Return (X, Y) of the center of cell containing provided text 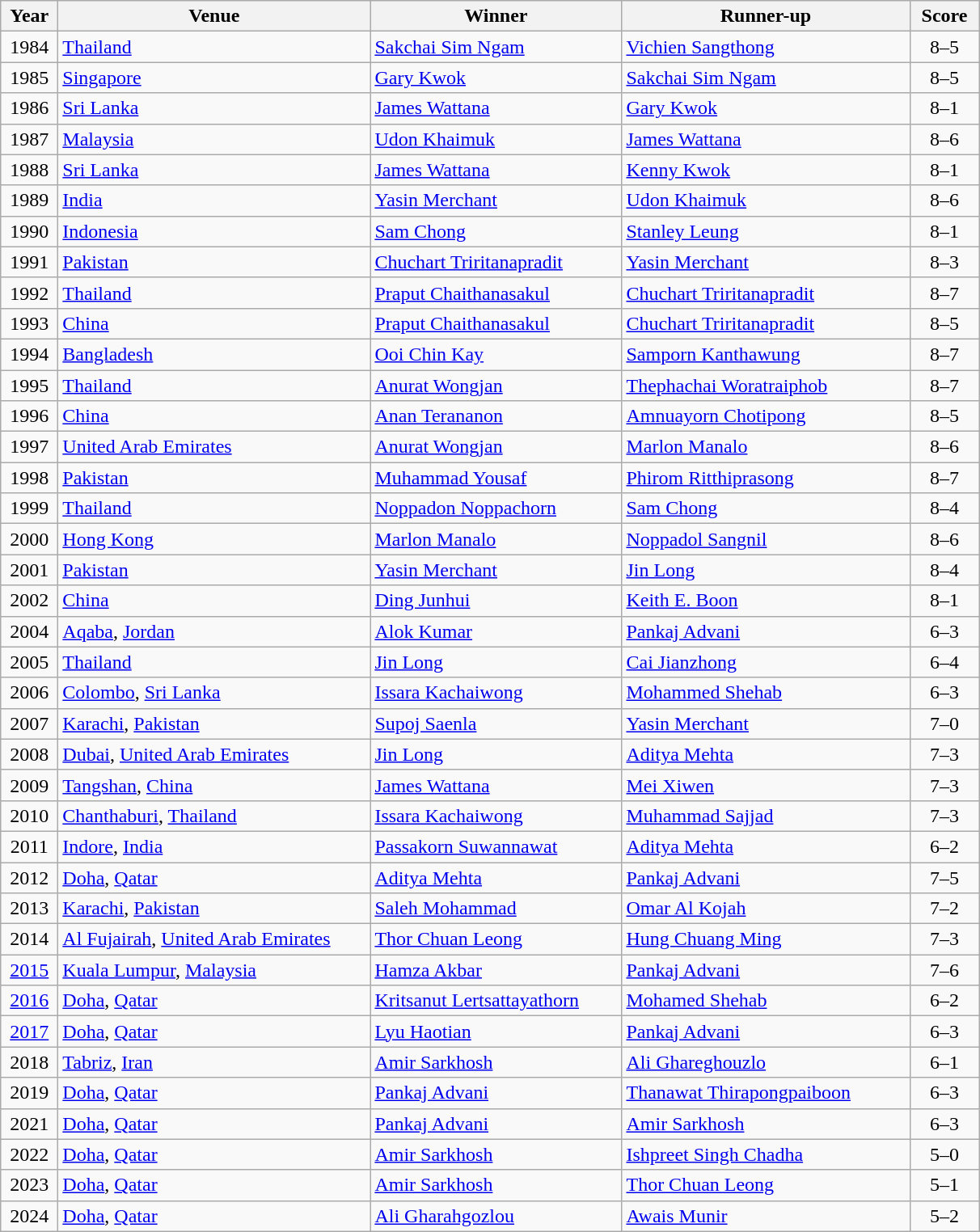
2022 (29, 1154)
2017 (29, 1032)
Al Fujairah, United Arab Emirates (214, 939)
Alok Kumar (496, 631)
7–5 (944, 877)
7–0 (944, 724)
5–0 (944, 1154)
Kenny Kwok (766, 170)
Passakorn Suwannawat (496, 846)
Supoj Saenla (496, 724)
Thanawat Thirapongpaiboon (766, 1093)
Indore, India (214, 846)
Stanley Leung (766, 231)
Hong Kong (214, 539)
1998 (29, 478)
Winner (496, 16)
1996 (29, 416)
2010 (29, 816)
1992 (29, 293)
5–1 (944, 1185)
Ding Junhui (496, 601)
2004 (29, 631)
Dubai, United Arab Emirates (214, 754)
Kuala Lumpur, Malaysia (214, 970)
1984 (29, 47)
2000 (29, 539)
Tangshan, China (214, 785)
Chanthaburi, Thailand (214, 816)
Noppadol Sangnil (766, 539)
India (214, 200)
2007 (29, 724)
1985 (29, 78)
Ishpreet Singh Chadha (766, 1154)
2012 (29, 877)
2021 (29, 1124)
Mohammed Shehab (766, 693)
Ali Gharahgozlou (496, 1216)
2015 (29, 970)
Omar Al Kojah (766, 909)
Score (944, 16)
Hung Chuang Ming (766, 939)
2019 (29, 1093)
Aqaba, Jordan (214, 631)
Year (29, 16)
Anan Terananon (496, 416)
7–6 (944, 970)
Mei Xiwen (766, 785)
Noppadon Noppachorn (496, 508)
1991 (29, 262)
7–2 (944, 909)
Mohamed Shehab (766, 1001)
6–1 (944, 1062)
2005 (29, 662)
1995 (29, 386)
1997 (29, 447)
Thephachai Woratraiphob (766, 386)
Ali Ghareghouzlo (766, 1062)
Indonesia (214, 231)
1993 (29, 323)
Vichien Sangthong (766, 47)
Ooi Chin Kay (496, 354)
1987 (29, 139)
1999 (29, 508)
1988 (29, 170)
Muhammad Yousaf (496, 478)
Lyu Haotian (496, 1032)
6–4 (944, 662)
1994 (29, 354)
Phirom Ritthiprasong (766, 478)
1989 (29, 200)
Singapore (214, 78)
8–3 (944, 262)
Amnuayorn Chotipong (766, 416)
2018 (29, 1062)
Kritsanut Lertsattayathorn (496, 1001)
2024 (29, 1216)
2008 (29, 754)
2001 (29, 570)
2011 (29, 846)
Keith E. Boon (766, 601)
Hamza Akbar (496, 970)
Venue (214, 16)
Runner-up (766, 16)
1990 (29, 231)
2006 (29, 693)
United Arab Emirates (214, 447)
Muhammad Sajjad (766, 816)
Bangladesh (214, 354)
2016 (29, 1001)
Cai Jianzhong (766, 662)
Saleh Mohammad (496, 909)
Colombo, Sri Lanka (214, 693)
2023 (29, 1185)
Malaysia (214, 139)
1986 (29, 108)
Samporn Kanthawung (766, 354)
2002 (29, 601)
Awais Munir (766, 1216)
Tabriz, Iran (214, 1062)
5–2 (944, 1216)
2013 (29, 909)
2009 (29, 785)
2014 (29, 939)
